Return the (X, Y) coordinate for the center point of the cell that contains the specified text.  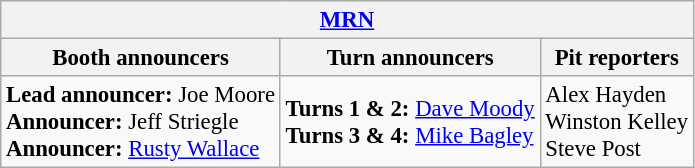
Pit reporters (616, 58)
Booth announcers (141, 58)
MRN (348, 20)
Alex HaydenWinston KelleySteve Post (616, 122)
Turns 1 & 2: Dave MoodyTurns 3 & 4: Mike Bagley (410, 122)
Lead announcer: Joe MooreAnnouncer: Jeff StriegleAnnouncer: Rusty Wallace (141, 122)
Turn announcers (410, 58)
